Output the [X, Y] coordinate of the center of the cell containing the given text.  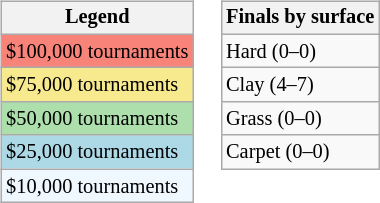
Finals by surface [300, 18]
Legend [97, 18]
$25,000 tournaments [97, 152]
$75,000 tournaments [97, 85]
Hard (0–0) [300, 51]
Carpet (0–0) [300, 152]
$10,000 tournaments [97, 186]
Grass (0–0) [300, 119]
$50,000 tournaments [97, 119]
$100,000 tournaments [97, 51]
Clay (4–7) [300, 85]
